From the cell containing the given text, extract its center point as (x, y) coordinate. 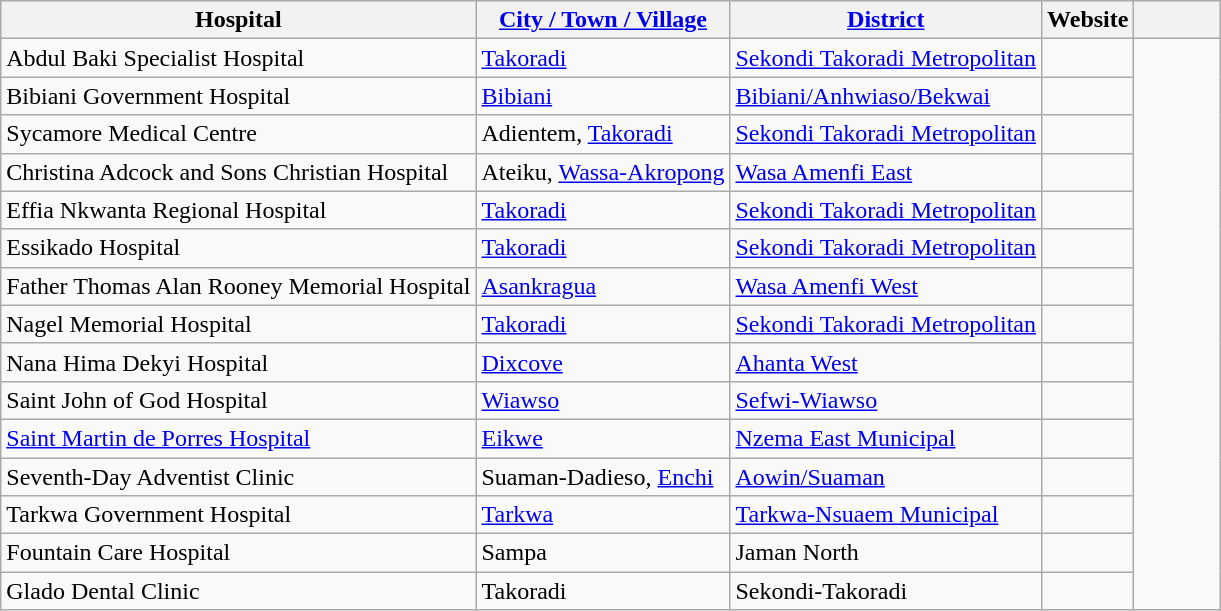
Suaman-Dadieso, Enchi (603, 477)
Eikwe (603, 438)
Ahanta West (886, 362)
Nzema East Municipal (886, 438)
Sampa (603, 553)
Essikado Hospital (238, 248)
Bibiani Government Hospital (238, 96)
Tarkwa Government Hospital (238, 515)
Tarkwa (603, 515)
Saint Martin de Porres Hospital (238, 438)
Aowin/Suaman (886, 477)
Nana Hima Dekyi Hospital (238, 362)
Sefwi-Wiawso (886, 400)
District (886, 20)
Tarkwa-Nsuaem Municipal (886, 515)
Wiawso (603, 400)
Saint John of God Hospital (238, 400)
Ateiku, Wassa-Akropong (603, 172)
Website (1088, 20)
Wasa Amenfi East (886, 172)
Wasa Amenfi West (886, 286)
Fountain Care Hospital (238, 553)
Glado Dental Clinic (238, 591)
Bibiani (603, 96)
Effia Nkwanta Regional Hospital (238, 210)
Nagel Memorial Hospital (238, 324)
Sekondi-Takoradi (886, 591)
Asankragua (603, 286)
Seventh-Day Adventist Clinic (238, 477)
Hospital (238, 20)
Abdul Baki Specialist Hospital (238, 58)
Christina Adcock and Sons Christian Hospital (238, 172)
Jaman North (886, 553)
City / Town / Village (603, 20)
Sycamore Medical Centre (238, 134)
Father Thomas Alan Rooney Memorial Hospital (238, 286)
Adientem, Takoradi (603, 134)
Dixcove (603, 362)
Bibiani/Anhwiaso/Bekwai (886, 96)
